Return the [X, Y] coordinate for the center point of the cell that contains the specified text.  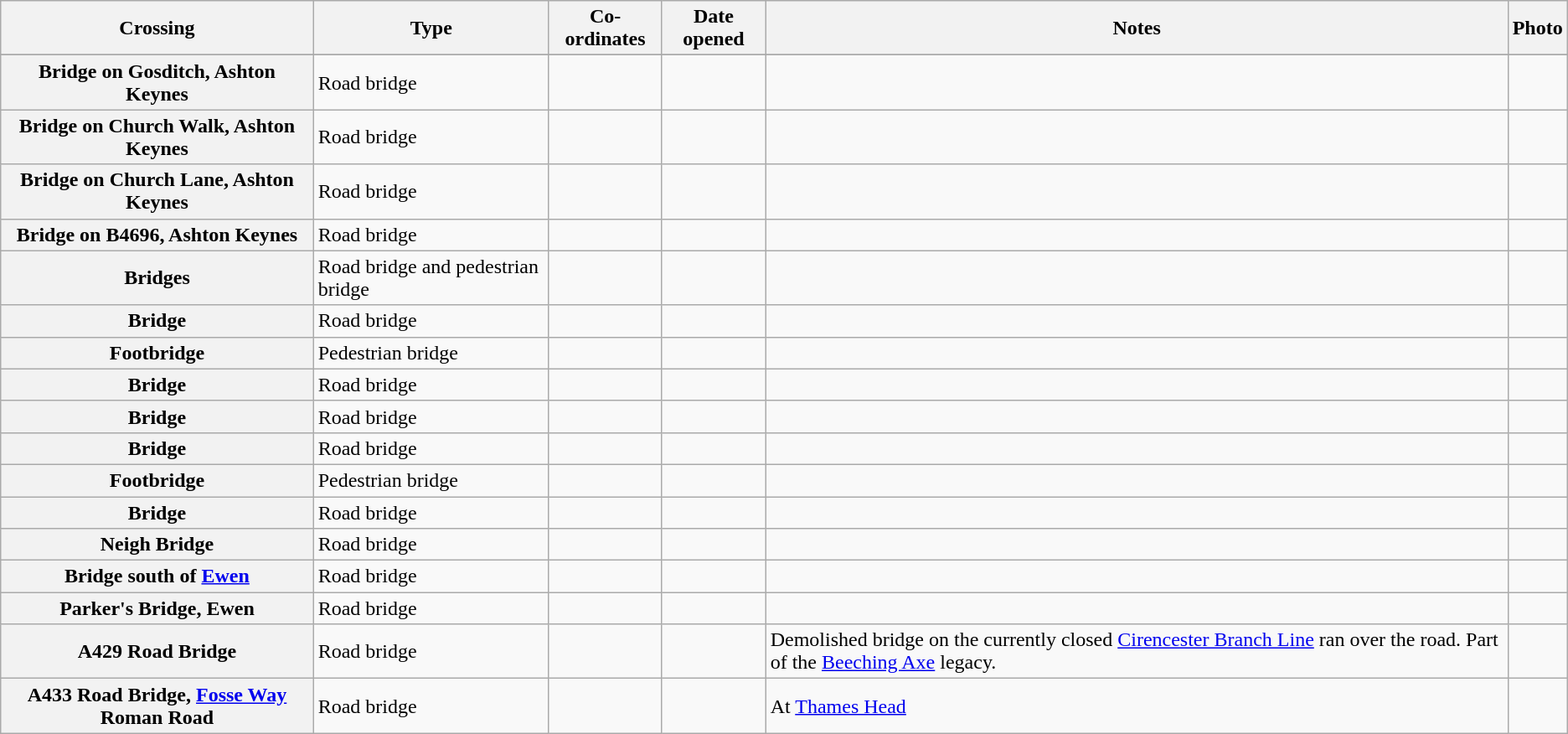
A429 Road Bridge [157, 652]
A433 Road Bridge, Fosse Way Roman Road [157, 706]
At Thames Head [1137, 706]
Bridge on Church Lane, Ashton Keynes [157, 191]
Bridges [157, 278]
Type [431, 28]
Date opened [714, 28]
Crossing [157, 28]
Demolished bridge on the currently closed Cirencester Branch Line ran over the road. Part of the Beeching Axe legacy. [1137, 652]
Bridge south of Ewen [157, 576]
Bridge on Church Walk, Ashton Keynes [157, 137]
Photo [1538, 28]
Bridge on Gosditch, Ashton Keynes [157, 82]
Bridge on B4696, Ashton Keynes [157, 235]
Road bridge and pedestrian bridge [431, 278]
Parker's Bridge, Ewen [157, 608]
Notes [1137, 28]
Co-ordinates [605, 28]
Neigh Bridge [157, 545]
